From the cell containing the given text, extract its center point as [X, Y] coordinate. 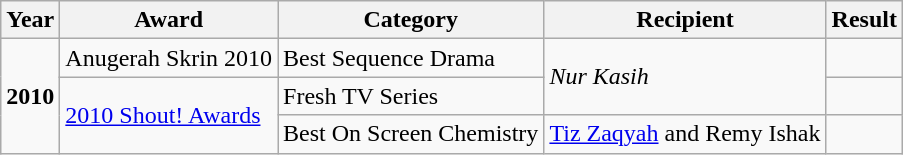
Fresh TV Series [411, 96]
2010 Shout! Awards [169, 115]
Result [864, 20]
Nur Kasih [685, 77]
Year [30, 20]
Best On Screen Chemistry [411, 134]
Best Sequence Drama [411, 58]
Anugerah Skrin 2010 [169, 58]
Recipient [685, 20]
2010 [30, 96]
Award [169, 20]
Tiz Zaqyah and Remy Ishak [685, 134]
Category [411, 20]
